Pinpoint the cell where the given text exists, returning its [X, Y] midpoint coordinate. 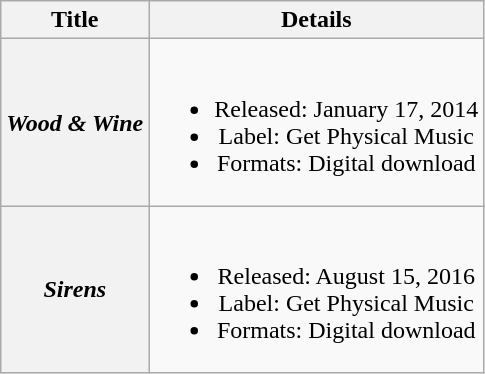
Wood & Wine [75, 122]
Released: August 15, 2016Label: Get Physical MusicFormats: Digital download [316, 290]
Sirens [75, 290]
Title [75, 20]
Details [316, 20]
Released: January 17, 2014Label: Get Physical MusicFormats: Digital download [316, 122]
